Search for the cell housing the specified text and yield its (X, Y) center coordinate. 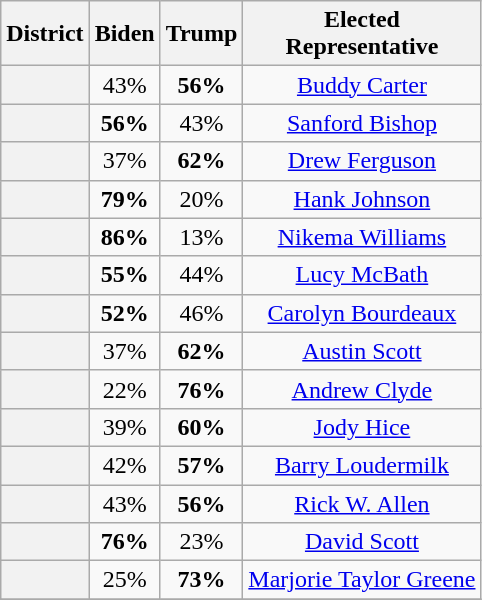
Biden (124, 34)
David Scott (362, 542)
13% (202, 237)
Lucy McBath (362, 275)
Carolyn Bourdeaux (362, 313)
Sanford Bishop (362, 123)
73% (202, 580)
Hank Johnson (362, 199)
57% (202, 465)
46% (202, 313)
60% (202, 427)
86% (124, 237)
Barry Loudermilk (362, 465)
23% (202, 542)
Drew Ferguson (362, 161)
Rick W. Allen (362, 503)
55% (124, 275)
Andrew Clyde (362, 389)
52% (124, 313)
District (45, 34)
42% (124, 465)
Austin Scott (362, 351)
20% (202, 199)
Marjorie Taylor Greene (362, 580)
44% (202, 275)
Nikema Williams (362, 237)
Trump (202, 34)
ElectedRepresentative (362, 34)
25% (124, 580)
22% (124, 389)
Buddy Carter (362, 85)
79% (124, 199)
39% (124, 427)
Jody Hice (362, 427)
